Search for the cell housing the specified text and yield its [x, y] center coordinate. 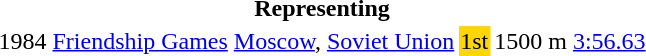
Moscow, Soviet Union [344, 41]
1500 m [531, 41]
1st [474, 41]
Friendship Games [140, 41]
